From the cell containing the given text, extract its center point as (x, y) coordinate. 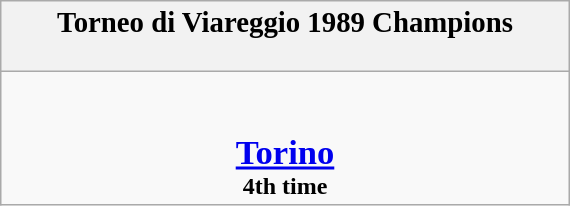
Torino4th time (284, 138)
Torneo di Viareggio 1989 Champions (284, 36)
